Extract the (X, Y) coordinate from the center of the cell holding the provided text.  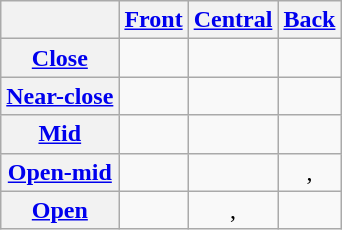
Central (233, 20)
Front (154, 20)
Open (60, 210)
Mid (60, 134)
Close (60, 58)
Open-mid (60, 172)
Near-close (60, 96)
Back (310, 20)
